Determine the [x, y] coordinate at the center of the cell enclosing the given text.  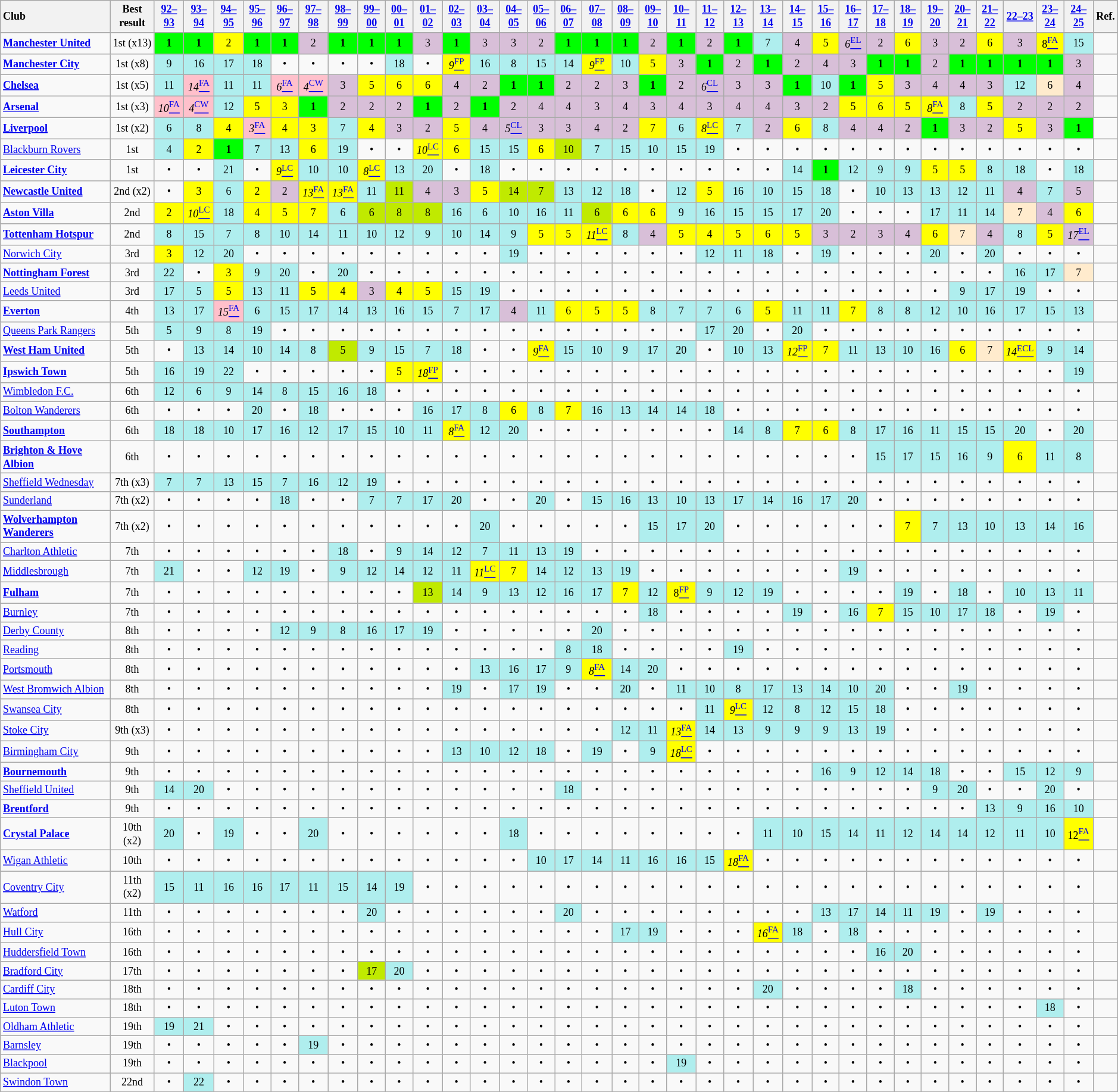
Watford [55, 912]
Best result [132, 17]
Charlton Athletic [55, 551]
02–03 [457, 17]
19–20 [935, 17]
Chelsea [55, 86]
98–99 [343, 17]
Brighton & Hove Albion [55, 457]
06–07 [569, 17]
1st (x3) [132, 107]
11th (x2) [132, 887]
15FA [229, 311]
Norwich City [55, 254]
Huddersfield Town [55, 953]
Derby County [55, 631]
Ipswich Town [55, 372]
00–01 [399, 17]
Bolton Wanderers [55, 411]
16FA [768, 932]
07–08 [597, 17]
Reading [55, 649]
Leicester City [55, 170]
5CL [513, 128]
Newcastle United [55, 192]
23–24 [1050, 17]
03–04 [485, 17]
13–14 [768, 17]
18FA [738, 861]
18LC [681, 752]
Tottenham Hotspur [55, 234]
Middlesbrough [55, 572]
Bradford City [55, 971]
17–18 [880, 17]
Stoke City [55, 731]
Sheffield United [55, 791]
Ref. [1106, 17]
92–93 [169, 17]
Crystal Palace [55, 834]
11th [132, 912]
Birmingham City [55, 752]
Cardiff City [55, 990]
9th (x3) [132, 731]
6EL [853, 43]
7th (x3) [132, 482]
Oldham Athletic [55, 1027]
10–11 [681, 17]
10FA [169, 107]
Wolverhampton Wanderers [55, 526]
Burnley [55, 612]
10th [132, 861]
Swansea City [55, 709]
Bournemouth [55, 772]
21–22 [990, 17]
93–94 [199, 17]
20–21 [963, 17]
Aston Villa [55, 213]
West Ham United [55, 351]
24–25 [1079, 17]
14–15 [798, 17]
97–98 [313, 17]
Blackburn Rovers [55, 149]
22–23 [1020, 17]
Hull City [55, 932]
1st (x8) [132, 64]
99–00 [371, 17]
17th [132, 971]
12FA [1079, 834]
Sunderland [55, 501]
12FP [798, 351]
09–10 [652, 17]
95–96 [257, 17]
Liverpool [55, 128]
14FA [199, 86]
1st (x5) [132, 86]
West Bromwich Albion [55, 689]
16–17 [853, 17]
Portsmouth [55, 670]
Swindon Town [55, 1082]
Club [55, 17]
22nd [132, 1082]
10th (x2) [132, 834]
6FA [285, 86]
96–97 [285, 17]
6CL [710, 86]
Coventry City [55, 887]
17EL [1079, 234]
1st (x13) [132, 43]
08–09 [626, 17]
Southampton [55, 430]
4th [132, 311]
01–02 [427, 17]
1st (x2) [132, 128]
14ECL [1020, 351]
Sheffield Wednesday [55, 482]
11–12 [710, 17]
2nd (x2) [132, 192]
8FP [681, 592]
Luton Town [55, 1007]
Wigan Athletic [55, 861]
Blackpool [55, 1063]
Queens Park Rangers [55, 331]
Everton [55, 311]
Manchester United [55, 43]
Barnsley [55, 1046]
Brentford [55, 809]
3FA [257, 128]
Nottingham Forest [55, 273]
Manchester City [55, 64]
15–16 [826, 17]
05–06 [541, 17]
18–19 [908, 17]
04–05 [513, 17]
Leeds United [55, 291]
18FP [427, 372]
9FA [541, 351]
Arsenal [55, 107]
Wimbledon F.C. [55, 392]
Fulham [55, 592]
94–95 [229, 17]
12–13 [738, 17]
